Output the (X, Y) coordinate of the center of the cell containing the given text.  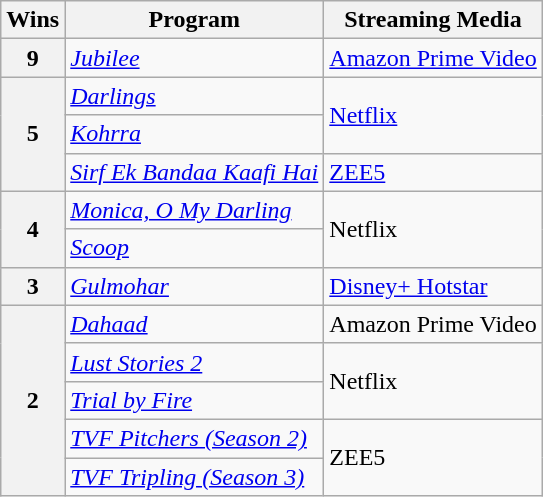
Trial by Fire (194, 400)
4 (33, 229)
9 (33, 58)
Disney+ Hotstar (433, 286)
Dahaad (194, 324)
Program (194, 20)
Streaming Media (433, 20)
Kohrra (194, 134)
Sirf Ek Bandaa Kaafi Hai (194, 172)
5 (33, 134)
Lust Stories 2 (194, 362)
Scoop (194, 248)
Jubilee (194, 58)
Monica, O My Darling (194, 210)
TVF Pitchers (Season 2) (194, 438)
Darlings (194, 96)
Wins (33, 20)
2 (33, 400)
3 (33, 286)
Gulmohar (194, 286)
TVF Tripling (Season 3) (194, 477)
